Return the [X, Y] coordinate for the center point of the cell that contains the specified text.  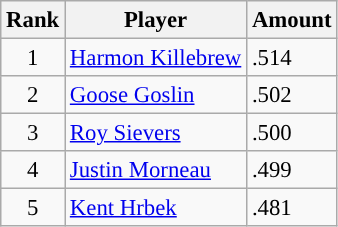
Player [156, 20]
.500 [292, 133]
Kent Hrbek [156, 208]
5 [33, 208]
Justin Morneau [156, 170]
3 [33, 133]
1 [33, 58]
Goose Goslin [156, 95]
Harmon Killebrew [156, 58]
Amount [292, 20]
4 [33, 170]
.514 [292, 58]
.499 [292, 170]
Roy Sievers [156, 133]
.481 [292, 208]
.502 [292, 95]
Rank [33, 20]
2 [33, 95]
